Identify which cell holds the provided text, then report its [x, y] central coordinate. 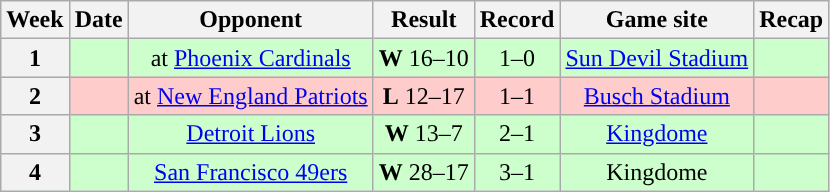
3–1 [517, 172]
1–1 [517, 96]
W 16–10 [424, 58]
Sun Devil Stadium [657, 58]
at New England Patriots [250, 96]
Week [35, 20]
Detroit Lions [250, 134]
4 [35, 172]
Date [98, 20]
3 [35, 134]
2–1 [517, 134]
W 13–7 [424, 134]
W 28–17 [424, 172]
1–0 [517, 58]
L 12–17 [424, 96]
Game site [657, 20]
1 [35, 58]
Result [424, 20]
at Phoenix Cardinals [250, 58]
San Francisco 49ers [250, 172]
2 [35, 96]
Recap [792, 20]
Busch Stadium [657, 96]
Record [517, 20]
Opponent [250, 20]
